Capture the cell that displays the provided text and extract its [X, Y] central coordinate. 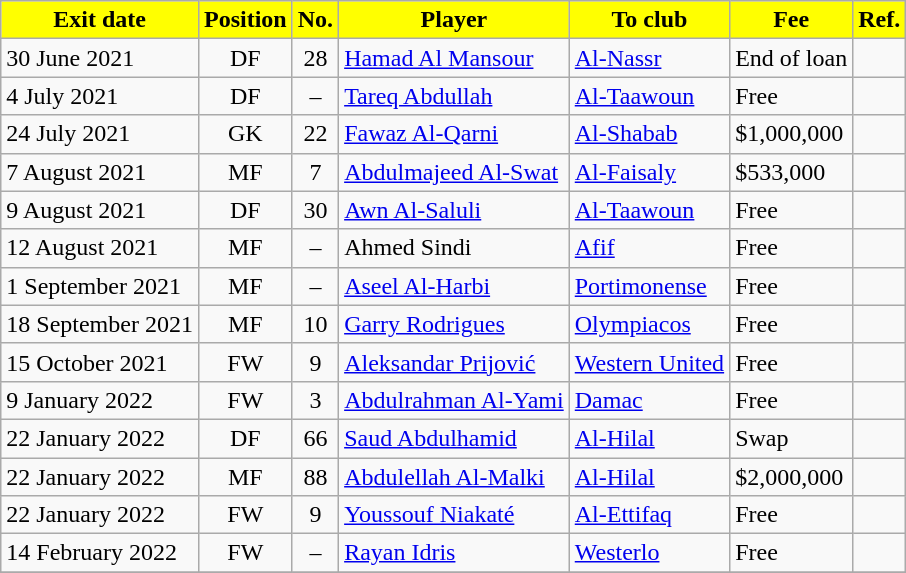
Al-Nassr [649, 58]
Olympiacos [649, 324]
Abdulrahman Al-Yami [454, 400]
14 February 2022 [100, 553]
Afif [649, 248]
Garry Rodrigues [454, 324]
Ahmed Sindi [454, 248]
Western United [649, 362]
Ref. [880, 20]
10 [315, 324]
Aseel Al-Harbi [454, 286]
7 August 2021 [100, 172]
28 [315, 58]
Youssouf Niakaté [454, 515]
Abdulmajeed Al-Swat [454, 172]
Tareq Abdullah [454, 96]
Portimonense [649, 286]
4 July 2021 [100, 96]
Al-Shabab [649, 134]
18 September 2021 [100, 324]
Hamad Al Mansour [454, 58]
30 June 2021 [100, 58]
Fawaz Al-Qarni [454, 134]
12 August 2021 [100, 248]
Aleksandar Prijović [454, 362]
Position [245, 20]
Awn Al-Saluli [454, 210]
Rayan Idris [454, 553]
9 August 2021 [100, 210]
End of loan [792, 58]
$2,000,000 [792, 477]
66 [315, 438]
1 September 2021 [100, 286]
3 [315, 400]
GK [245, 134]
$1,000,000 [792, 134]
9 January 2022 [100, 400]
15 October 2021 [100, 362]
30 [315, 210]
Al-Ettifaq [649, 515]
Damac [649, 400]
Saud Abdulhamid [454, 438]
Al-Faisaly [649, 172]
24 July 2021 [100, 134]
Abdulellah Al-Malki [454, 477]
Fee [792, 20]
22 [315, 134]
To club [649, 20]
88 [315, 477]
Exit date [100, 20]
Player [454, 20]
7 [315, 172]
Swap [792, 438]
$533,000 [792, 172]
Westerlo [649, 553]
No. [315, 20]
